Provide the (X, Y) coordinate of the cell's center where the given text is located.  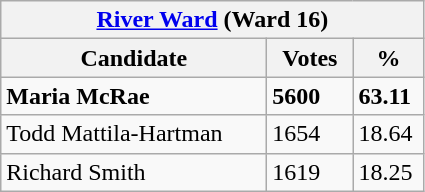
5600 (310, 96)
Maria McRae (134, 96)
1654 (310, 134)
1619 (310, 172)
Richard Smith (134, 172)
% (388, 58)
Todd Mattila-Hartman (134, 134)
18.64 (388, 134)
River Ward (Ward 16) (212, 20)
63.11 (388, 96)
Candidate (134, 58)
Votes (310, 58)
18.25 (388, 172)
